Detect which cell encompasses the target text, then output its [x, y] center coordinate. 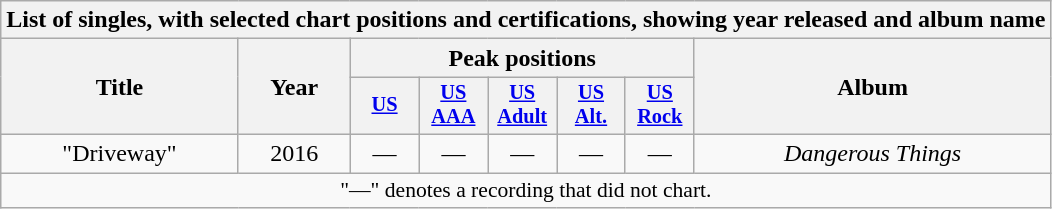
US [384, 106]
Title [120, 87]
Album [872, 87]
"Driveway" [120, 154]
"—" denotes a recording that did not chart. [526, 191]
Year [294, 87]
Dangerous Things [872, 154]
USAdult [522, 106]
USAAA [454, 106]
List of singles, with selected chart positions and certifications, showing year released and album name [526, 20]
USAlt. [592, 106]
USRock [660, 106]
2016 [294, 154]
Peak positions [522, 58]
